Provide the (x, y) coordinate of the cell's center where the given text is located.  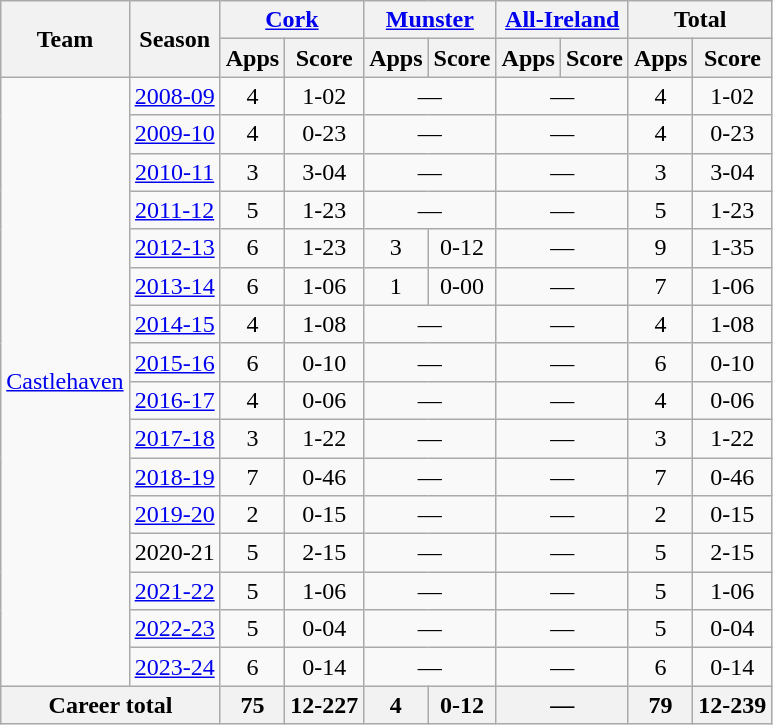
Season (174, 39)
1 (396, 286)
Total (700, 20)
2015-16 (174, 362)
12-227 (324, 705)
All-Ireland (562, 20)
2023-24 (174, 667)
9 (660, 248)
2013-14 (174, 286)
2011-12 (174, 210)
Castlehaven (65, 382)
1-35 (732, 248)
2010-11 (174, 172)
75 (252, 705)
Career total (110, 705)
2008-09 (174, 96)
2021-22 (174, 591)
Cork (292, 20)
2012-13 (174, 248)
2019-20 (174, 515)
2014-15 (174, 324)
2017-18 (174, 438)
0-00 (462, 286)
Munster (430, 20)
2020-21 (174, 553)
Team (65, 39)
2016-17 (174, 400)
2022-23 (174, 629)
12-239 (732, 705)
2018-19 (174, 477)
2009-10 (174, 134)
79 (660, 705)
